Identify which cell holds the provided text, then report its [X, Y] central coordinate. 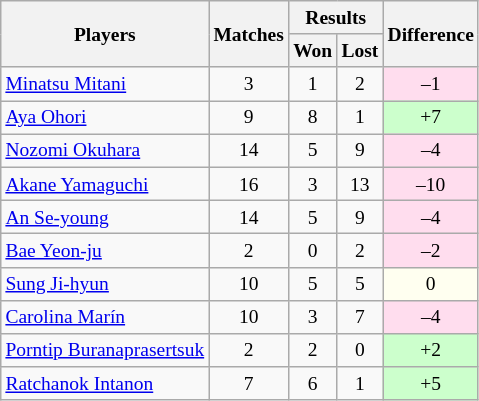
Lost [360, 50]
Porntip Buranaprasertsuk [105, 350]
Results [335, 18]
Players [105, 34]
Minatsu Mitani [105, 84]
6 [312, 384]
Ratchanok Intanon [105, 384]
Aya Ohori [105, 118]
Akane Yamaguchi [105, 184]
–10 [431, 184]
–1 [431, 84]
+7 [431, 118]
Matches [249, 34]
Bae Yeon-ju [105, 250]
Nozomi Okuhara [105, 150]
Difference [431, 34]
Sung Ji-hyun [105, 284]
+2 [431, 350]
+5 [431, 384]
An Se-young [105, 216]
16 [249, 184]
13 [360, 184]
8 [312, 118]
–2 [431, 250]
Carolina Marín [105, 316]
Won [312, 50]
